Scan for the cell matching the given text and deliver its [x, y] coordinate at center. 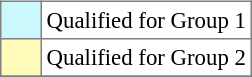
Qualified for Group 2 [146, 58]
Qualified for Group 1 [146, 20]
